Pinpoint the cell where the given text exists, returning its [x, y] midpoint coordinate. 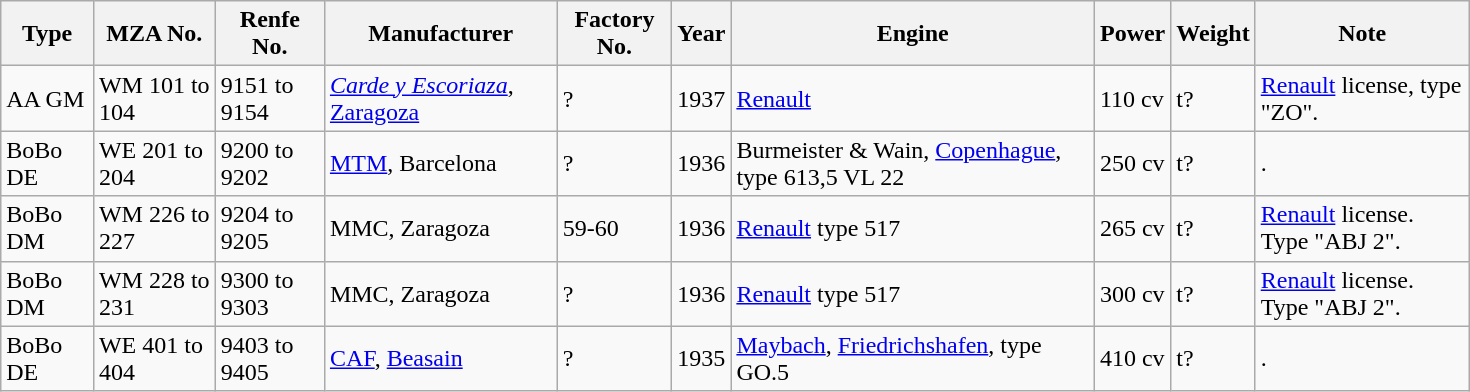
Renault [913, 98]
WM 101 to 104 [154, 98]
59-60 [614, 228]
AA GM [48, 98]
WM 226 to 227 [154, 228]
Burmeister & Wain, Copenhague, type 613,5 VL 22 [913, 164]
Maybach, Friedrichshafen, type GO.5 [913, 358]
410 cv [1132, 358]
9403 to 9405 [270, 358]
1937 [702, 98]
WM 228 to 231 [154, 294]
9300 to 9303 [270, 294]
Renfe No. [270, 34]
MZA No. [154, 34]
Note [1362, 34]
Weight [1213, 34]
Engine [913, 34]
WE 201 to 204 [154, 164]
WE 401 to 404 [154, 358]
300 cv [1132, 294]
265 cv [1132, 228]
CAF, Beasain [440, 358]
1935 [702, 358]
250 cv [1132, 164]
9204 to 9205 [270, 228]
9151 to 9154 [270, 98]
Manufacturer [440, 34]
9200 to 9202 [270, 164]
Factory No. [614, 34]
Type [48, 34]
Power [1132, 34]
MTM, Barcelona [440, 164]
110 cv [1132, 98]
Year [702, 34]
Renault license, type "ZO". [1362, 98]
Carde y Escoriaza, Zaragoza [440, 98]
